Provide the [X, Y] coordinate of the cell's center where the given text is located.  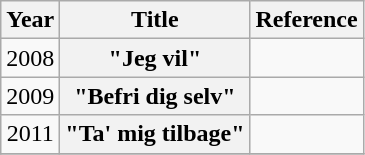
Year [30, 20]
2009 [30, 96]
"Befri dig selv" [155, 96]
2011 [30, 134]
2008 [30, 58]
"Jeg vil" [155, 58]
Title [155, 20]
Reference [306, 20]
"Ta' mig tilbage" [155, 134]
